Scan for the cell matching the given text and deliver its [X, Y] coordinate at center. 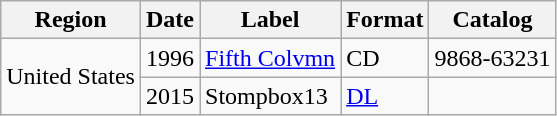
1996 [170, 58]
Catalog [492, 20]
Date [170, 20]
DL [385, 96]
9868-63231 [492, 58]
Label [270, 20]
Region [71, 20]
2015 [170, 96]
Format [385, 20]
United States [71, 77]
Stompbox13 [270, 96]
CD [385, 58]
Fifth Colvmn [270, 58]
